Determine the (X, Y) coordinate at the center of the cell enclosing the given text.  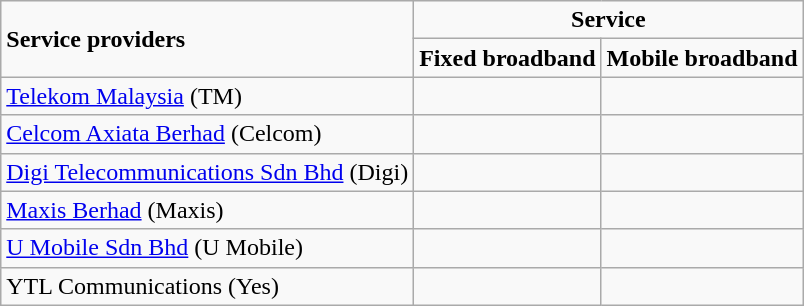
Celcom Axiata Berhad (Celcom) (208, 134)
Fixed broadband (508, 58)
Service (608, 20)
Mobile broadband (702, 58)
Telekom Malaysia (TM) (208, 96)
Digi Telecommunications Sdn Bhd (Digi) (208, 172)
U Mobile Sdn Bhd (U Mobile) (208, 248)
Service providers (208, 39)
YTL Communications (Yes) (208, 286)
Maxis Berhad (Maxis) (208, 210)
